Identify which cell holds the provided text, then report its (X, Y) central coordinate. 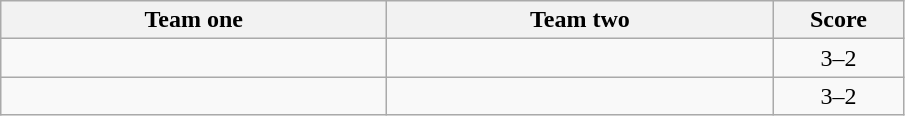
Team one (194, 20)
Team two (580, 20)
Score (838, 20)
